For the text-containing cell, return its midpoint in [X, Y] coordinate format. 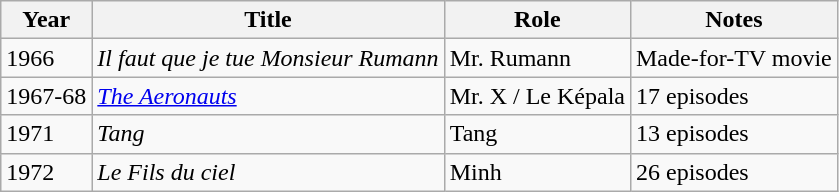
26 episodes [734, 172]
Role [537, 20]
Notes [734, 20]
1966 [46, 58]
The Aeronauts [268, 96]
1972 [46, 172]
Year [46, 20]
Mr. Rumann [537, 58]
Le Fils du ciel [268, 172]
1967-68 [46, 96]
1971 [46, 134]
Made-for-TV movie [734, 58]
17 episodes [734, 96]
Mr. X / Le Képala [537, 96]
13 episodes [734, 134]
Il faut que je tue Monsieur Rumann [268, 58]
Minh [537, 172]
Title [268, 20]
